Capture the cell that displays the provided text and extract its (x, y) central coordinate. 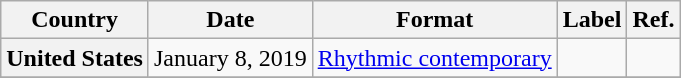
Ref. (654, 20)
January 8, 2019 (230, 58)
Rhythmic contemporary (434, 58)
United States (75, 58)
Date (230, 20)
Format (434, 20)
Label (592, 20)
Country (75, 20)
